From the cell containing the given text, extract its center point as [x, y] coordinate. 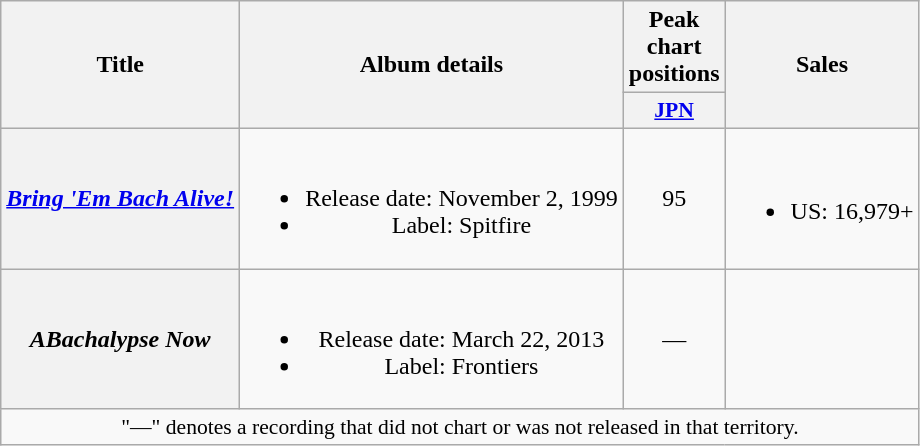
Peak chart positions [674, 47]
JPN [674, 111]
ABachalypse Now [120, 338]
Album details [432, 65]
Release date: November 2, 1999Label: Spitfire [432, 198]
US: 16,979+ [822, 198]
Title [120, 65]
"—" denotes a recording that did not chart or was not released in that territory. [460, 427]
Bring 'Em Bach Alive! [120, 198]
95 [674, 198]
Sales [822, 65]
— [674, 338]
Release date: March 22, 2013Label: Frontiers [432, 338]
